Return [X, Y] of the center of cell containing provided text 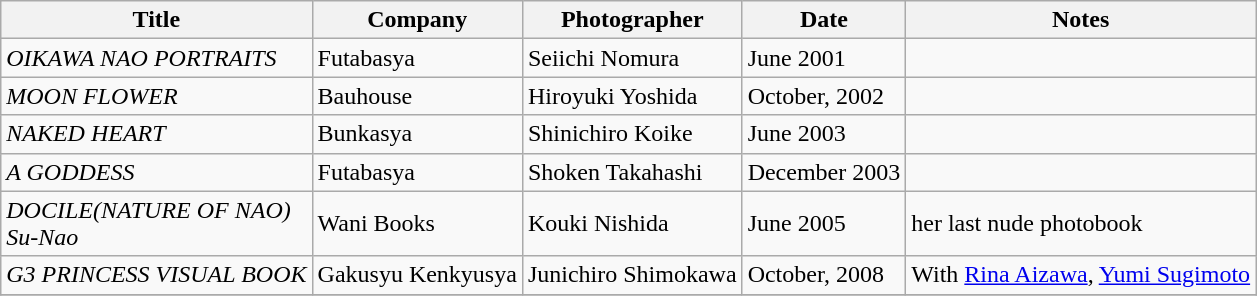
Seiichi Nomura [632, 58]
With Rina Aizawa, Yumi Sugimoto [1081, 275]
Title [156, 20]
DOCILE(NATURE OF NAO)Su-Nao [156, 224]
Junichiro Shimokawa [632, 275]
OIKAWA NAO PORTRAITS [156, 58]
Shinichiro Koike [632, 134]
June 2005 [824, 224]
June 2001 [824, 58]
June 2003 [824, 134]
MOON FLOWER [156, 96]
Shoken Takahashi [632, 172]
Wani Books [417, 224]
October, 2008 [824, 275]
her last nude photobook [1081, 224]
Bauhouse [417, 96]
Photographer [632, 20]
Date [824, 20]
Bunkasya [417, 134]
Hiroyuki Yoshida [632, 96]
Company [417, 20]
G3 PRINCESS VISUAL BOOK [156, 275]
Gakusyu Kenkyusya [417, 275]
NAKED HEART [156, 134]
Kouki Nishida [632, 224]
October, 2002 [824, 96]
December 2003 [824, 172]
Notes [1081, 20]
A GODDESS [156, 172]
